Find where the given text appears and provide that cell's center as (X, Y) coordinate. 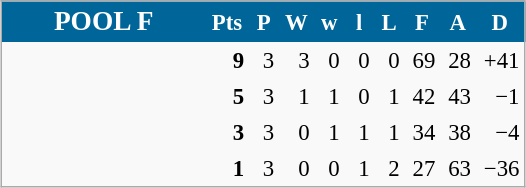
−4 (500, 132)
28 (458, 60)
63 (458, 168)
−36 (500, 168)
A (458, 22)
D (500, 22)
69 (422, 60)
−1 (500, 96)
2 (389, 168)
w (329, 22)
+41 (500, 60)
9 (226, 60)
34 (422, 132)
P (264, 22)
42 (422, 96)
38 (458, 132)
W (297, 22)
F (422, 22)
l (359, 22)
Pts (226, 22)
L (389, 22)
43 (458, 96)
5 (226, 96)
POOL F (103, 22)
27 (422, 168)
